Detect which cell encompasses the target text, then output its (x, y) center coordinate. 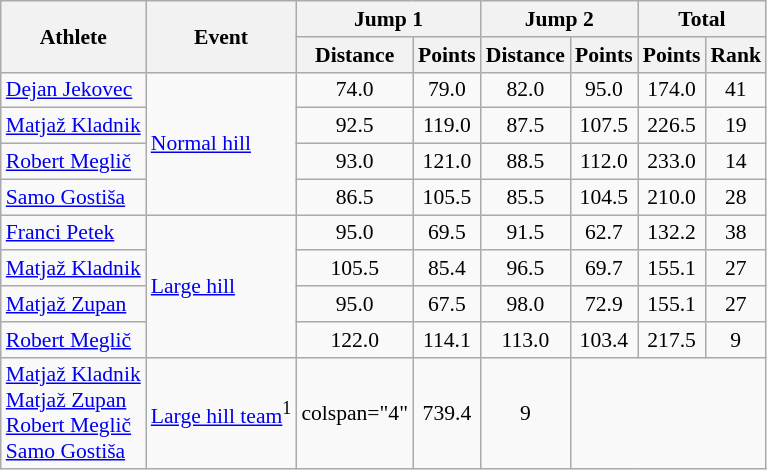
121.0 (447, 162)
69.7 (604, 269)
74.0 (354, 90)
Total (702, 19)
41 (736, 90)
Jump 1 (388, 19)
Athlete (74, 36)
119.0 (447, 126)
87.5 (526, 126)
86.5 (354, 197)
174.0 (672, 90)
226.5 (672, 126)
72.9 (604, 304)
colspan="4" (354, 413)
112.0 (604, 162)
98.0 (526, 304)
Matjaž Zupan (74, 304)
233.0 (672, 162)
96.5 (526, 269)
114.1 (447, 340)
210.0 (672, 197)
107.5 (604, 126)
132.2 (672, 233)
67.5 (447, 304)
79.0 (447, 90)
14 (736, 162)
217.5 (672, 340)
Large hill team1 (222, 413)
103.4 (604, 340)
82.0 (526, 90)
28 (736, 197)
69.5 (447, 233)
85.5 (526, 197)
Franci Petek (74, 233)
Rank (736, 55)
19 (736, 126)
104.5 (604, 197)
113.0 (526, 340)
Large hill (222, 286)
Normal hill (222, 143)
Dejan Jekovec (74, 90)
38 (736, 233)
Samo Gostiša (74, 197)
739.4 (447, 413)
91.5 (526, 233)
Matjaž KladnikMatjaž ZupanRobert MegličSamo Gostiša (74, 413)
88.5 (526, 162)
Event (222, 36)
85.4 (447, 269)
122.0 (354, 340)
92.5 (354, 126)
Jump 2 (560, 19)
62.7 (604, 233)
93.0 (354, 162)
